Locate the cell with the specified text and output its (x, y) center coordinate. 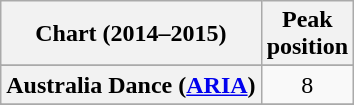
Peakposition (307, 34)
8 (307, 85)
Chart (2014–2015) (131, 34)
Australia Dance (ARIA) (131, 85)
